Capture the cell that displays the provided text and extract its (x, y) central coordinate. 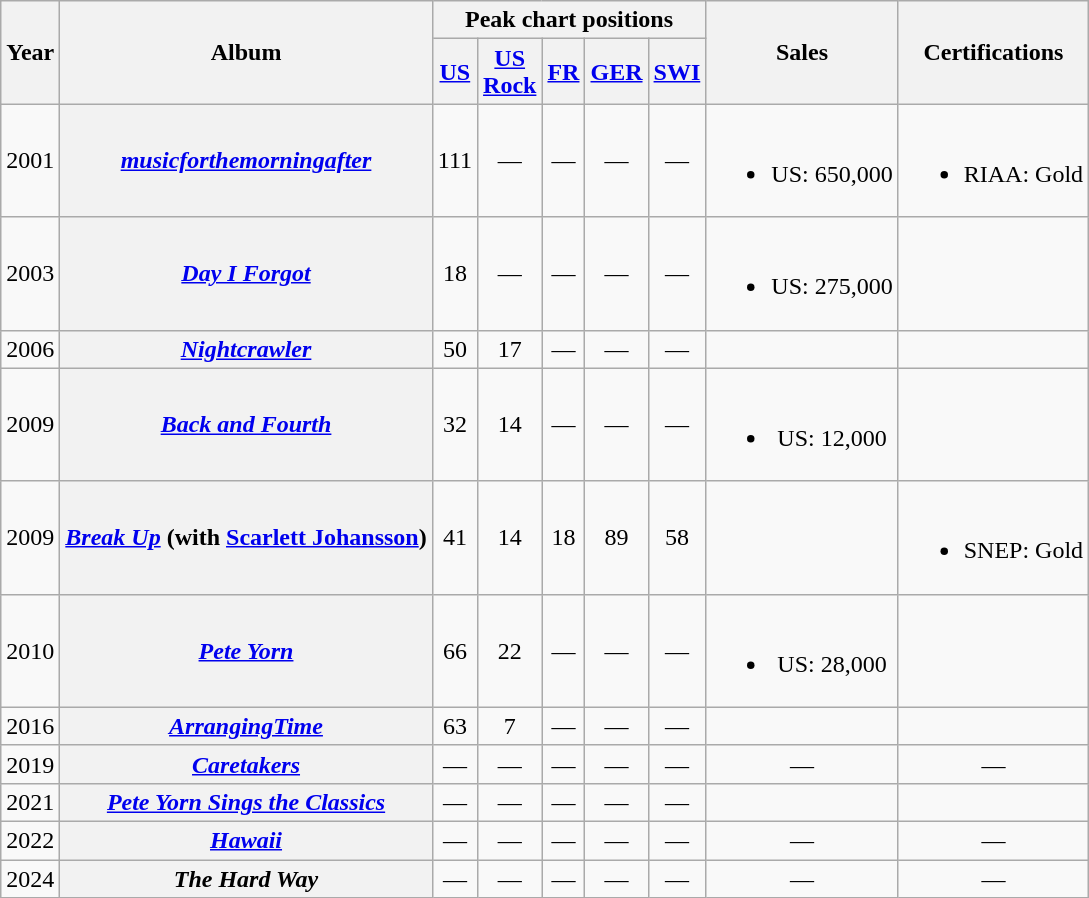
ArrangingTime (246, 726)
2001 (30, 160)
89 (616, 538)
17 (510, 349)
RIAA: Gold (993, 160)
Hawaii (246, 840)
32 (454, 424)
SWI (677, 72)
41 (454, 538)
2021 (30, 802)
Pete Yorn Sings the Classics (246, 802)
US: 650,000 (802, 160)
Pete Yorn (246, 650)
US (454, 72)
Year (30, 52)
Break Up (with Scarlett Johansson) (246, 538)
7 (510, 726)
2010 (30, 650)
66 (454, 650)
50 (454, 349)
US: 12,000 (802, 424)
SNEP: Gold (993, 538)
2024 (30, 879)
Sales (802, 52)
The Hard Way (246, 879)
Peak chart positions (569, 20)
US: 275,000 (802, 274)
Day I Forgot (246, 274)
2022 (30, 840)
2006 (30, 349)
111 (454, 160)
Caretakers (246, 764)
FR (564, 72)
USRock (510, 72)
2019 (30, 764)
22 (510, 650)
Album (246, 52)
GER (616, 72)
2003 (30, 274)
2016 (30, 726)
58 (677, 538)
63 (454, 726)
musicforthemorningafter (246, 160)
Back and Fourth (246, 424)
US: 28,000 (802, 650)
Nightcrawler (246, 349)
Certifications (993, 52)
